Return [x, y] of the center of cell containing provided text 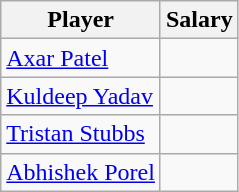
Kuldeep Yadav [81, 96]
Tristan Stubbs [81, 134]
Abhishek Porel [81, 172]
Salary [199, 20]
Player [81, 20]
Axar Patel [81, 58]
